Identify which cell holds the provided text, then report its [X, Y] central coordinate. 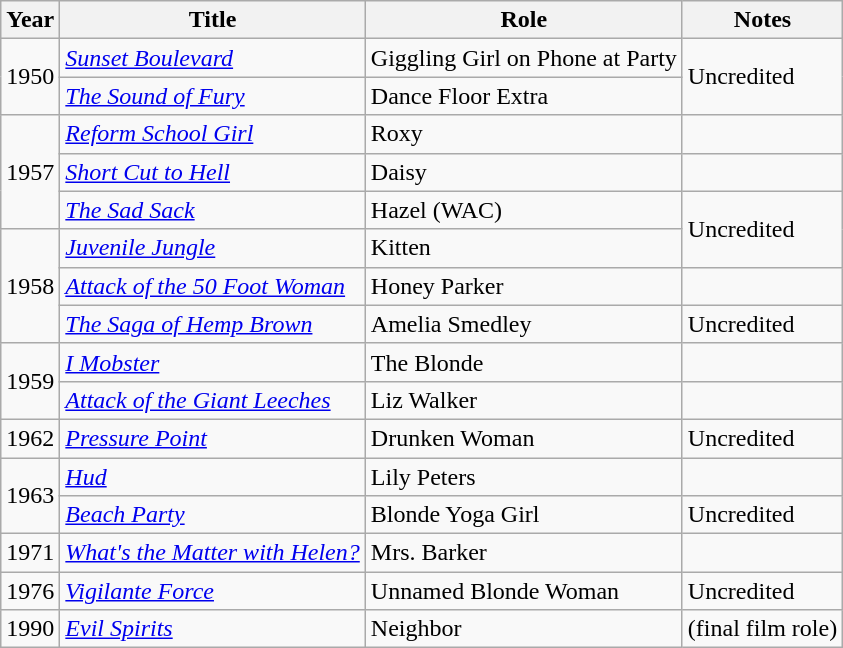
Notes [762, 20]
Evil Spirits [212, 629]
Mrs. Barker [524, 553]
Unnamed Blonde Woman [524, 591]
Drunken Woman [524, 438]
The Sad Sack [212, 210]
Dance Floor Extra [524, 96]
Beach Party [212, 515]
Neighbor [524, 629]
Giggling Girl on Phone at Party [524, 58]
Hud [212, 477]
(final film role) [762, 629]
1963 [30, 496]
1990 [30, 629]
Daisy [524, 172]
Honey Parker [524, 286]
Title [212, 20]
1957 [30, 172]
The Blonde [524, 362]
Short Cut to Hell [212, 172]
Juvenile Jungle [212, 248]
Reform School Girl [212, 134]
Attack of the Giant Leeches [212, 400]
Attack of the 50 Foot Woman [212, 286]
Hazel (WAC) [524, 210]
What's the Matter with Helen? [212, 553]
Pressure Point [212, 438]
1958 [30, 286]
Roxy [524, 134]
1971 [30, 553]
The Sound of Fury [212, 96]
1976 [30, 591]
I Mobster [212, 362]
Year [30, 20]
1962 [30, 438]
Blonde Yoga Girl [524, 515]
Amelia Smedley [524, 324]
Role [524, 20]
1950 [30, 77]
Sunset Boulevard [212, 58]
Liz Walker [524, 400]
Lily Peters [524, 477]
Kitten [524, 248]
Vigilante Force [212, 591]
The Saga of Hemp Brown [212, 324]
1959 [30, 381]
